Extract the (x, y) coordinate from the center of the cell holding the provided text.  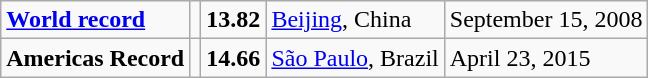
Americas Record (96, 58)
World record (96, 20)
13.82 (234, 20)
São Paulo, Brazil (355, 58)
September 15, 2008 (546, 20)
April 23, 2015 (546, 58)
Beijing, China (355, 20)
14.66 (234, 58)
